Return [X, Y] of the center of cell containing provided text 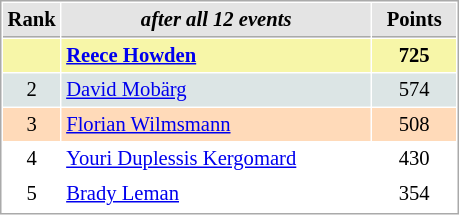
725 [414, 56]
508 [414, 124]
Youri Duplessis Kergomard [216, 158]
Reece Howden [216, 56]
Rank [32, 20]
Brady Leman [216, 194]
430 [414, 158]
4 [32, 158]
Points [414, 20]
3 [32, 124]
574 [414, 90]
5 [32, 194]
354 [414, 194]
Florian Wilmsmann [216, 124]
after all 12 events [216, 20]
David Mobärg [216, 90]
2 [32, 90]
